Capture the cell that displays the provided text and extract its [x, y] central coordinate. 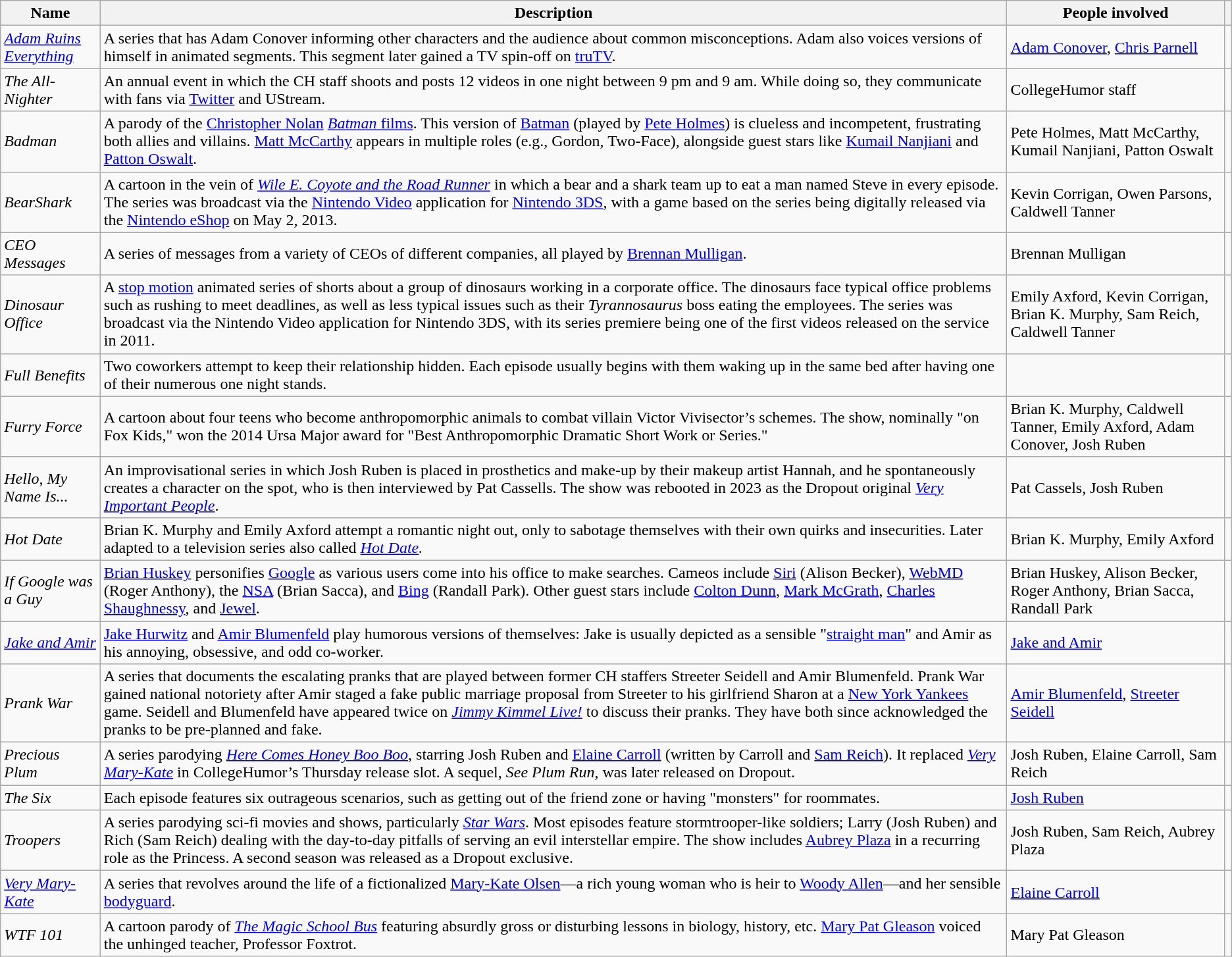
Kevin Corrigan, Owen Parsons, Caldwell Tanner [1116, 202]
If Google was a Guy [50, 590]
Precious Plum [50, 763]
A series that revolves around the life of a fictionalized Mary-Kate Olsen—a rich young woman who is heir to Woody Allen—and her sensible bodyguard. [553, 892]
CollegeHumor staff [1116, 90]
Josh Ruben, Sam Reich, Aubrey Plaza [1116, 841]
Troopers [50, 841]
Amir Blumenfeld, Streeter Seidell [1116, 703]
WTF 101 [50, 935]
Elaine Carroll [1116, 892]
Description [553, 13]
Pete Holmes, Matt McCarthy, Kumail Nanjiani, Patton Oswalt [1116, 142]
Mary Pat Gleason [1116, 935]
Adam Conover, Chris Parnell [1116, 47]
Badman [50, 142]
Adam Ruins Everything [50, 47]
Very Mary-Kate [50, 892]
Brian K. Murphy, Emily Axford [1116, 538]
BearShark [50, 202]
Each episode features six outrageous scenarios, such as getting out of the friend zone or having "monsters" for roommates. [553, 798]
Hello, My Name Is... [50, 487]
Brennan Mulligan [1116, 254]
Pat Cassels, Josh Ruben [1116, 487]
Hot Date [50, 538]
CEO Messages [50, 254]
Brian Huskey, Alison Becker, Roger Anthony, Brian Sacca, Randall Park [1116, 590]
Josh Ruben [1116, 798]
The All-Nighter [50, 90]
Brian K. Murphy, Caldwell Tanner, Emily Axford, Adam Conover, Josh Ruben [1116, 427]
Dinosaur Office [50, 315]
People involved [1116, 13]
A series of messages from a variety of CEOs of different companies, all played by Brennan Mulligan. [553, 254]
The Six [50, 798]
Furry Force [50, 427]
Name [50, 13]
Josh Ruben, Elaine Carroll, Sam Reich [1116, 763]
Full Benefits [50, 375]
Prank War [50, 703]
Emily Axford, Kevin Corrigan, Brian K. Murphy, Sam Reich, Caldwell Tanner [1116, 315]
